Return (X, Y) of the center of cell containing provided text 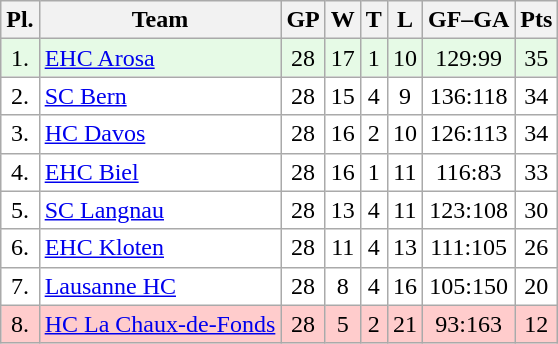
GP (303, 20)
9 (404, 96)
17 (342, 58)
5 (342, 324)
4. (20, 172)
20 (536, 286)
116:83 (468, 172)
93:163 (468, 324)
126:113 (468, 134)
35 (536, 58)
21 (404, 324)
Pts (536, 20)
L (404, 20)
3. (20, 134)
33 (536, 172)
EHC Kloten (160, 248)
30 (536, 210)
8 (342, 286)
SC Langnau (160, 210)
111:105 (468, 248)
129:99 (468, 58)
T (374, 20)
8. (20, 324)
HC Davos (160, 134)
Lausanne HC (160, 286)
12 (536, 324)
1. (20, 58)
123:108 (468, 210)
Pl. (20, 20)
SC Bern (160, 96)
HC La Chaux-de-Fonds (160, 324)
Team (160, 20)
7. (20, 286)
5. (20, 210)
W (342, 20)
105:150 (468, 286)
6. (20, 248)
EHC Biel (160, 172)
GF–GA (468, 20)
136:118 (468, 96)
15 (342, 96)
26 (536, 248)
2. (20, 96)
EHC Arosa (160, 58)
